Pinpoint the cell where the given text exists, returning its [X, Y] midpoint coordinate. 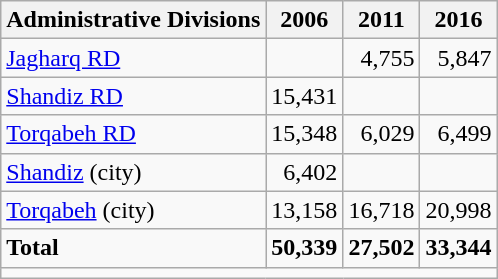
Total [134, 248]
4,755 [382, 58]
6,029 [382, 134]
2011 [382, 20]
16,718 [382, 210]
27,502 [382, 248]
Torqabeh RD [134, 134]
2016 [458, 20]
Shandiz (city) [134, 172]
6,402 [304, 172]
6,499 [458, 134]
2006 [304, 20]
Shandiz RD [134, 96]
20,998 [458, 210]
50,339 [304, 248]
15,348 [304, 134]
33,344 [458, 248]
5,847 [458, 58]
Torqabeh (city) [134, 210]
13,158 [304, 210]
15,431 [304, 96]
Jagharq RD [134, 58]
Administrative Divisions [134, 20]
